Scan for the cell matching the given text and deliver its [x, y] coordinate at center. 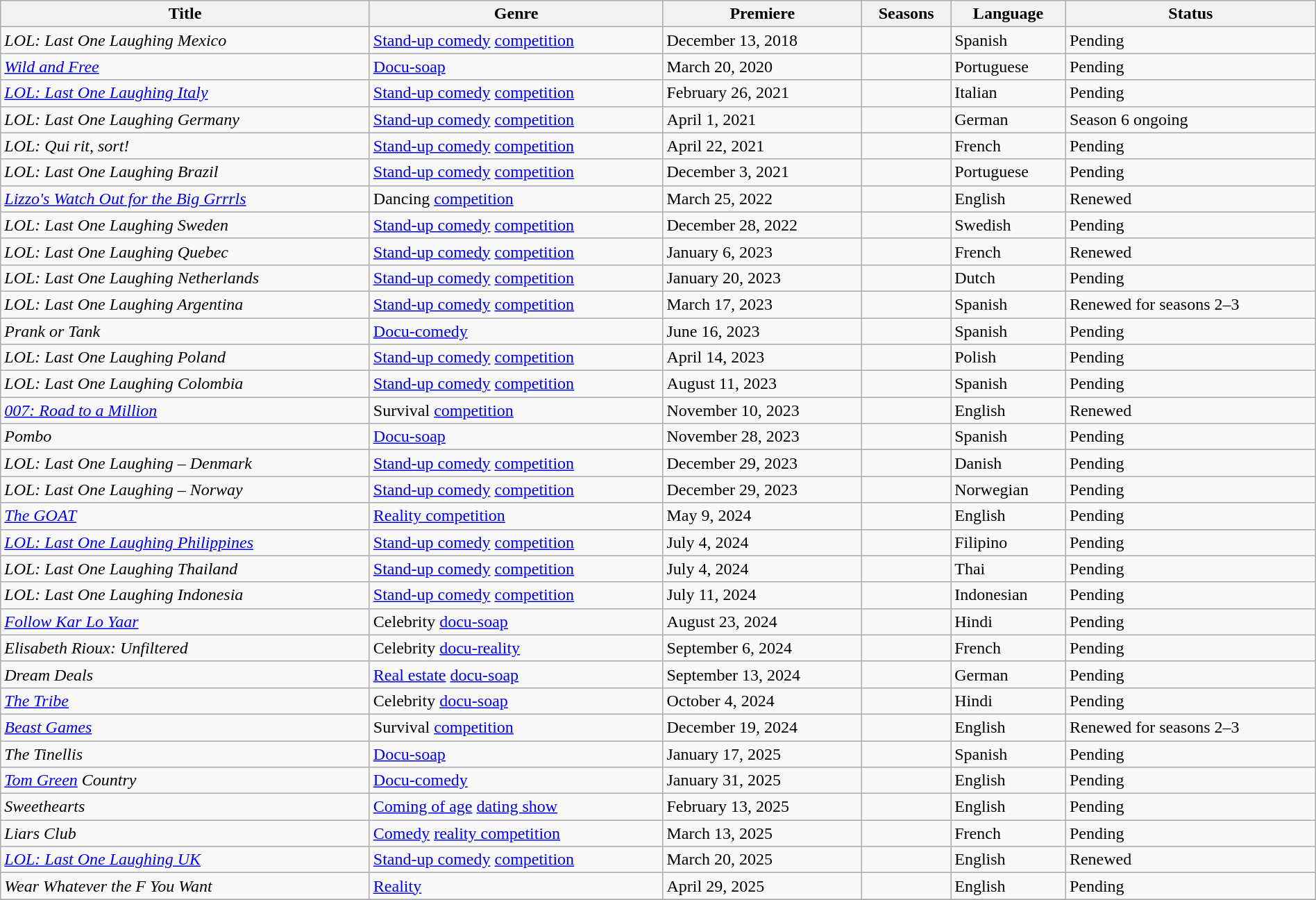
Reality competition [516, 516]
December 19, 2024 [762, 727]
Wild and Free [185, 67]
Prank or Tank [185, 331]
March 17, 2023 [762, 304]
June 16, 2023 [762, 331]
LOL: Qui rit, sort! [185, 146]
LOL: Last One Laughing Philippines [185, 542]
Filipino [1009, 542]
Follow Kar Lo Yaar [185, 622]
Elisabeth Rioux: Unfiltered [185, 648]
November 28, 2023 [762, 437]
Reality [516, 886]
007: Road to a Million [185, 410]
October 4, 2024 [762, 701]
The Tribe [185, 701]
March 20, 2020 [762, 67]
April 1, 2021 [762, 119]
LOL: Last One Laughing Sweden [185, 225]
August 23, 2024 [762, 622]
LOL: Last One Laughing Colombia [185, 384]
December 28, 2022 [762, 225]
Status [1190, 14]
Coming of age dating show [516, 807]
LOL: Last One Laughing UK [185, 860]
September 13, 2024 [762, 674]
Real estate docu-soap [516, 674]
Lizzo's Watch Out for the Big Grrrls [185, 199]
December 13, 2018 [762, 40]
Indonesian [1009, 595]
January 31, 2025 [762, 781]
November 10, 2023 [762, 410]
August 11, 2023 [762, 384]
April 22, 2021 [762, 146]
Language [1009, 14]
LOL: Last One Laughing Germany [185, 119]
LOL: Last One Laughing Indonesia [185, 595]
March 13, 2025 [762, 833]
LOL: Last One Laughing Poland [185, 358]
March 20, 2025 [762, 860]
LOL: Last One Laughing – Norway [185, 490]
Thai [1009, 569]
Liars Club [185, 833]
Celebrity docu-reality [516, 648]
Polish [1009, 358]
February 13, 2025 [762, 807]
Premiere [762, 14]
Sweethearts [185, 807]
LOL: Last One Laughing Mexico [185, 40]
Wear Whatever the F You Want [185, 886]
September 6, 2024 [762, 648]
January 6, 2023 [762, 251]
LOL: Last One Laughing Quebec [185, 251]
Season 6 ongoing [1190, 119]
Dancing competition [516, 199]
Beast Games [185, 727]
LOL: Last One Laughing Brazil [185, 172]
LOL: Last One Laughing – Denmark [185, 463]
Seasons [906, 14]
July 11, 2024 [762, 595]
March 25, 2022 [762, 199]
Pombo [185, 437]
Danish [1009, 463]
LOL: Last One Laughing Netherlands [185, 278]
Tom Green Country [185, 781]
Dutch [1009, 278]
December 3, 2021 [762, 172]
Swedish [1009, 225]
April 29, 2025 [762, 886]
LOL: Last One Laughing Italy [185, 93]
The Tinellis [185, 753]
LOL: Last One Laughing Thailand [185, 569]
Comedy reality competition [516, 833]
LOL: Last One Laughing Argentina [185, 304]
Norwegian [1009, 490]
January 20, 2023 [762, 278]
May 9, 2024 [762, 516]
April 14, 2023 [762, 358]
Dream Deals [185, 674]
Italian [1009, 93]
January 17, 2025 [762, 753]
Genre [516, 14]
February 26, 2021 [762, 93]
The GOAT [185, 516]
Title [185, 14]
